Detect which cell encompasses the target text, then output its [x, y] center coordinate. 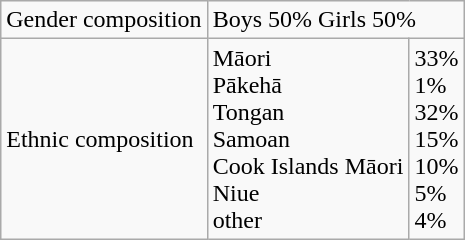
33%1%32%15%10%5%4% [436, 139]
Boys 50% Girls 50% [336, 20]
Gender composition [104, 20]
MāoriPākehāTonganSamoanCook Islands MāoriNiueother [308, 139]
Ethnic composition [104, 139]
